Determine the [X, Y] coordinate at the center of the cell enclosing the given text.  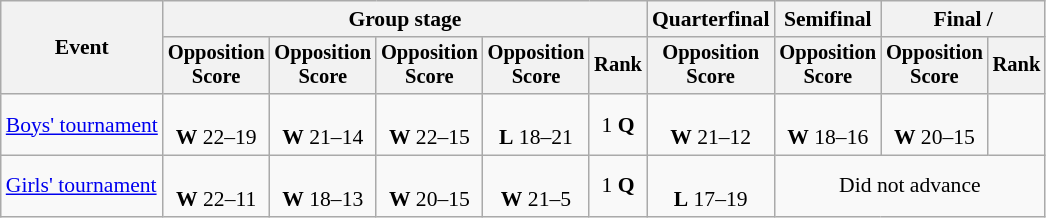
Group stage [405, 19]
W 18–13 [322, 186]
Final / [963, 19]
W 22–15 [430, 124]
L 17–19 [711, 186]
W 22–11 [216, 186]
W 21–14 [322, 124]
W 18–16 [828, 124]
Did not advance [910, 186]
L 18–21 [536, 124]
W 21–5 [536, 186]
Semifinal [828, 19]
Girls' tournament [82, 186]
W 22–19 [216, 124]
Quarterfinal [711, 19]
W 21–12 [711, 124]
Boys' tournament [82, 124]
Event [82, 48]
